Return (X, Y) of the center of cell containing provided text 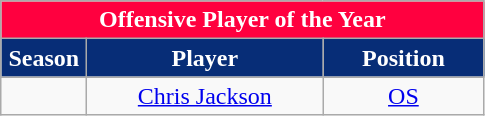
Position (404, 58)
Offensive Player of the Year (242, 20)
OS (404, 96)
Season (44, 58)
Chris Jackson (205, 96)
Player (205, 58)
